Extract the (x, y) coordinate from the center of the cell holding the provided text.  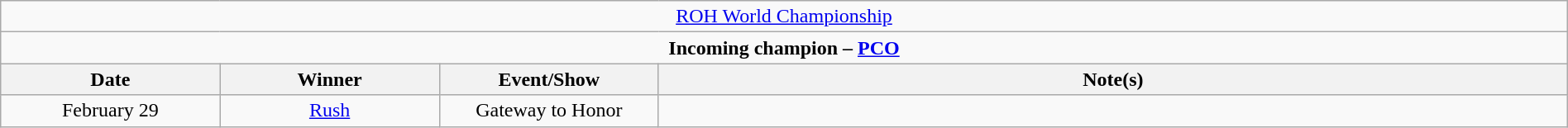
Note(s) (1113, 79)
Winner (329, 79)
Gateway to Honor (549, 111)
Date (111, 79)
ROH World Championship (784, 17)
Incoming champion – PCO (784, 48)
Event/Show (549, 79)
February 29 (111, 111)
Rush (329, 111)
